Detect which cell encompasses the target text, then output its [x, y] center coordinate. 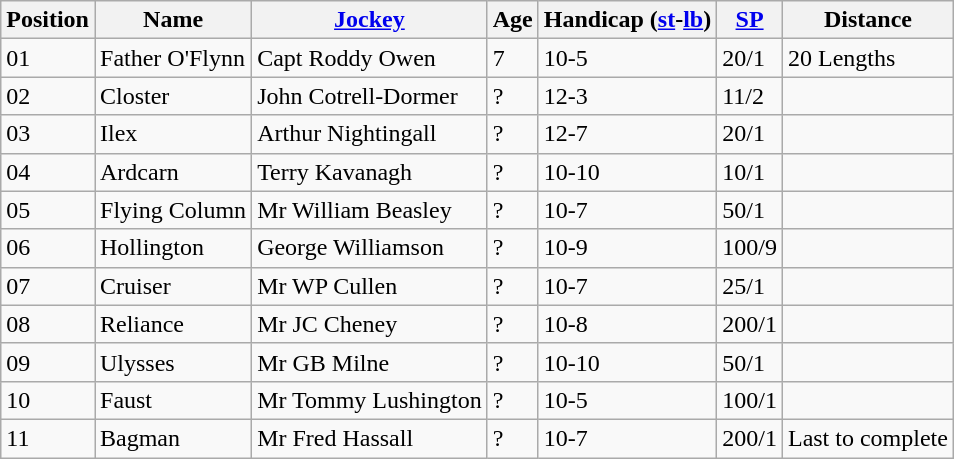
09 [48, 362]
Bagman [172, 438]
George Williamson [370, 248]
Last to complete [868, 438]
Name [172, 20]
Jockey [370, 20]
Distance [868, 20]
Cruiser [172, 286]
12-7 [627, 134]
11 [48, 438]
02 [48, 96]
Mr WP Cullen [370, 286]
03 [48, 134]
Mr JC Cheney [370, 324]
08 [48, 324]
25/1 [750, 286]
Closter [172, 96]
10/1 [750, 172]
07 [48, 286]
Flying Column [172, 210]
Faust [172, 400]
20 Lengths [868, 58]
100/9 [750, 248]
Mr William Beasley [370, 210]
Mr Fred Hassall [370, 438]
Handicap (st-lb) [627, 20]
Ardcarn [172, 172]
10-9 [627, 248]
100/1 [750, 400]
Hollington [172, 248]
Mr Tommy Lushington [370, 400]
Capt Roddy Owen [370, 58]
01 [48, 58]
04 [48, 172]
Reliance [172, 324]
11/2 [750, 96]
SP [750, 20]
Position [48, 20]
Age [512, 20]
Mr GB Milne [370, 362]
10 [48, 400]
10-8 [627, 324]
05 [48, 210]
Terry Kavanagh [370, 172]
Ilex [172, 134]
Father O'Flynn [172, 58]
7 [512, 58]
06 [48, 248]
Ulysses [172, 362]
12-3 [627, 96]
Arthur Nightingall [370, 134]
John Cotrell-Dormer [370, 96]
